Pinpoint the cell where the given text exists, returning its (X, Y) midpoint coordinate. 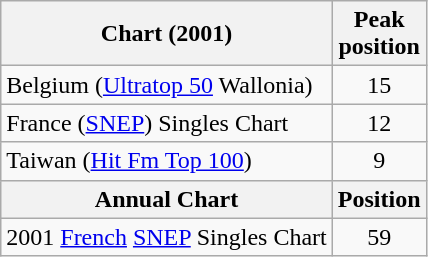
Taiwan (Hit Fm Top 100) (167, 161)
Annual Chart (167, 199)
Peakposition (379, 34)
15 (379, 85)
Belgium (Ultratop 50 Wallonia) (167, 85)
2001 French SNEP Singles Chart (167, 237)
9 (379, 161)
59 (379, 237)
France (SNEP) Singles Chart (167, 123)
Position (379, 199)
Chart (2001) (167, 34)
12 (379, 123)
